Output the [x, y] coordinate of the center of the cell containing the given text.  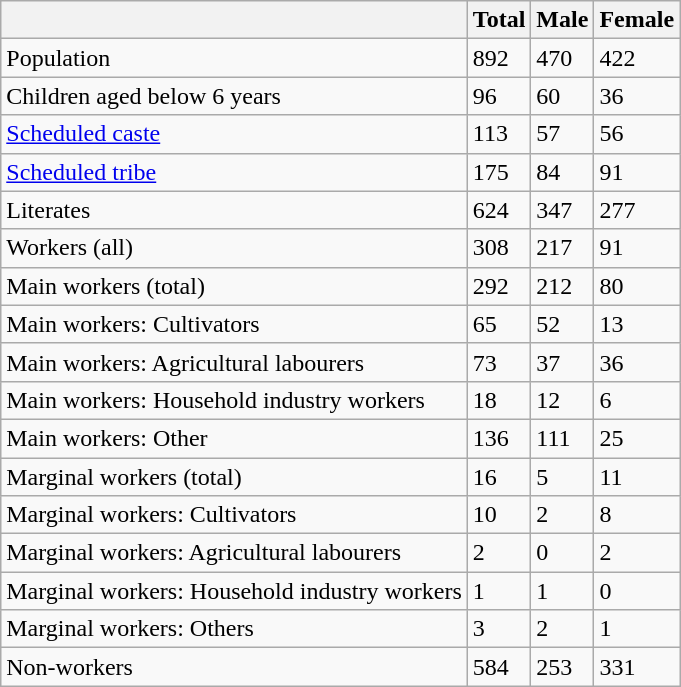
Scheduled caste [234, 134]
Main workers: Agricultural labourers [234, 362]
Female [637, 20]
892 [499, 58]
3 [499, 629]
113 [499, 134]
96 [499, 96]
16 [499, 477]
584 [499, 667]
Population [234, 58]
13 [637, 324]
Workers (all) [234, 248]
12 [562, 400]
292 [499, 286]
217 [562, 248]
Marginal workers (total) [234, 477]
Non-workers [234, 667]
Main workers: Other [234, 438]
56 [637, 134]
65 [499, 324]
60 [562, 96]
Male [562, 20]
308 [499, 248]
52 [562, 324]
6 [637, 400]
136 [499, 438]
Scheduled tribe [234, 172]
18 [499, 400]
8 [637, 515]
422 [637, 58]
212 [562, 286]
Marginal workers: Agricultural labourers [234, 553]
5 [562, 477]
80 [637, 286]
Main workers (total) [234, 286]
57 [562, 134]
Total [499, 20]
331 [637, 667]
Children aged below 6 years [234, 96]
84 [562, 172]
Literates [234, 210]
37 [562, 362]
624 [499, 210]
11 [637, 477]
Marginal workers: Others [234, 629]
25 [637, 438]
111 [562, 438]
Main workers: Cultivators [234, 324]
73 [499, 362]
277 [637, 210]
253 [562, 667]
470 [562, 58]
Main workers: Household industry workers [234, 400]
10 [499, 515]
347 [562, 210]
175 [499, 172]
Marginal workers: Household industry workers [234, 591]
Marginal workers: Cultivators [234, 515]
